Pinpoint the cell where the given text exists, returning its [x, y] midpoint coordinate. 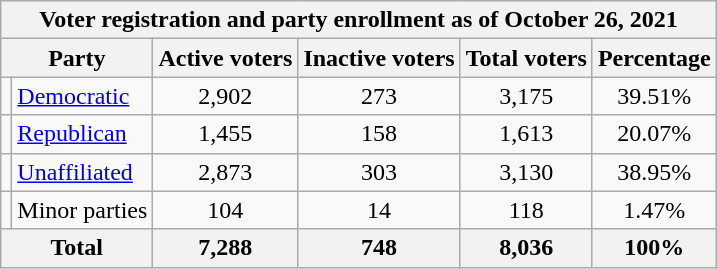
39.51% [654, 96]
303 [379, 172]
38.95% [654, 172]
2,873 [226, 172]
Total [77, 248]
8,036 [526, 248]
Percentage [654, 58]
7,288 [226, 248]
Voter registration and party enrollment as of October 26, 2021 [359, 20]
Unaffiliated [82, 172]
Total voters [526, 58]
2,902 [226, 96]
14 [379, 210]
118 [526, 210]
273 [379, 96]
Republican [82, 134]
104 [226, 210]
1.47% [654, 210]
1,613 [526, 134]
3,175 [526, 96]
Democratic [82, 96]
Inactive voters [379, 58]
158 [379, 134]
100% [654, 248]
20.07% [654, 134]
1,455 [226, 134]
Minor parties [82, 210]
748 [379, 248]
Active voters [226, 58]
3,130 [526, 172]
Party [77, 58]
